Locate the cell with the specified text and output its [x, y] center coordinate. 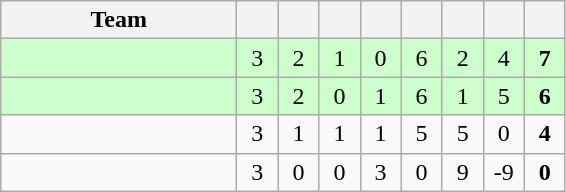
7 [544, 58]
Team [119, 20]
-9 [504, 172]
9 [462, 172]
